Search for the cell housing the specified text and yield its [x, y] center coordinate. 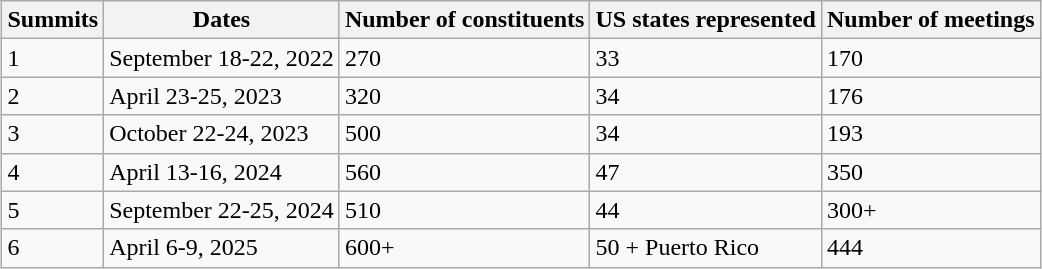
500 [464, 134]
2 [53, 96]
October 22-24, 2023 [222, 134]
300+ [930, 210]
350 [930, 172]
April 23-25, 2023 [222, 96]
4 [53, 172]
6 [53, 248]
April 13-16, 2024 [222, 172]
September 22-25, 2024 [222, 210]
510 [464, 210]
560 [464, 172]
Summits [53, 20]
US states represented [706, 20]
3 [53, 134]
600+ [464, 248]
33 [706, 58]
September 18-22, 2022 [222, 58]
April 6-9, 2025 [222, 248]
1 [53, 58]
320 [464, 96]
47 [706, 172]
50 + Puerto Rico [706, 248]
Number of constituents [464, 20]
270 [464, 58]
44 [706, 210]
5 [53, 210]
170 [930, 58]
444 [930, 248]
176 [930, 96]
Number of meetings [930, 20]
193 [930, 134]
Dates [222, 20]
